Locate the cell with the specified text and output its [X, Y] center coordinate. 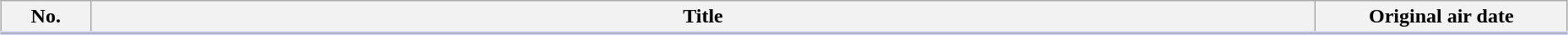
Original air date [1441, 17]
Title [703, 17]
No. [46, 17]
